Find where the given text appears and provide that cell's center as [X, Y] coordinate. 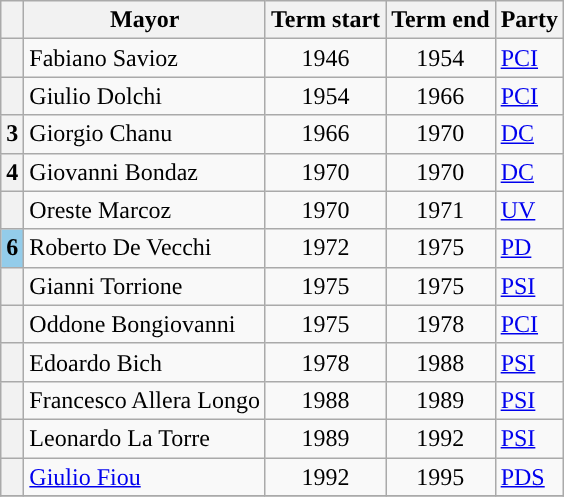
1946 [325, 58]
Giovanni Bondaz [145, 172]
UV [529, 210]
1995 [441, 477]
Francesco Allera Longo [145, 400]
Mayor [145, 20]
Gianni Torrione [145, 286]
Roberto De Vecchi [145, 248]
Leonardo La Torre [145, 438]
6 [12, 248]
Oddone Bongiovanni [145, 324]
4 [12, 172]
Term start [325, 20]
Term end [441, 20]
Giorgio Chanu [145, 134]
Edoardo Bich [145, 362]
Party [529, 20]
3 [12, 134]
PDS [529, 477]
Oreste Marcoz [145, 210]
Giulio Fiou [145, 477]
1971 [441, 210]
PD [529, 248]
1972 [325, 248]
Giulio Dolchi [145, 96]
Fabiano Savioz [145, 58]
